From the cell containing the given text, extract its center point as [X, Y] coordinate. 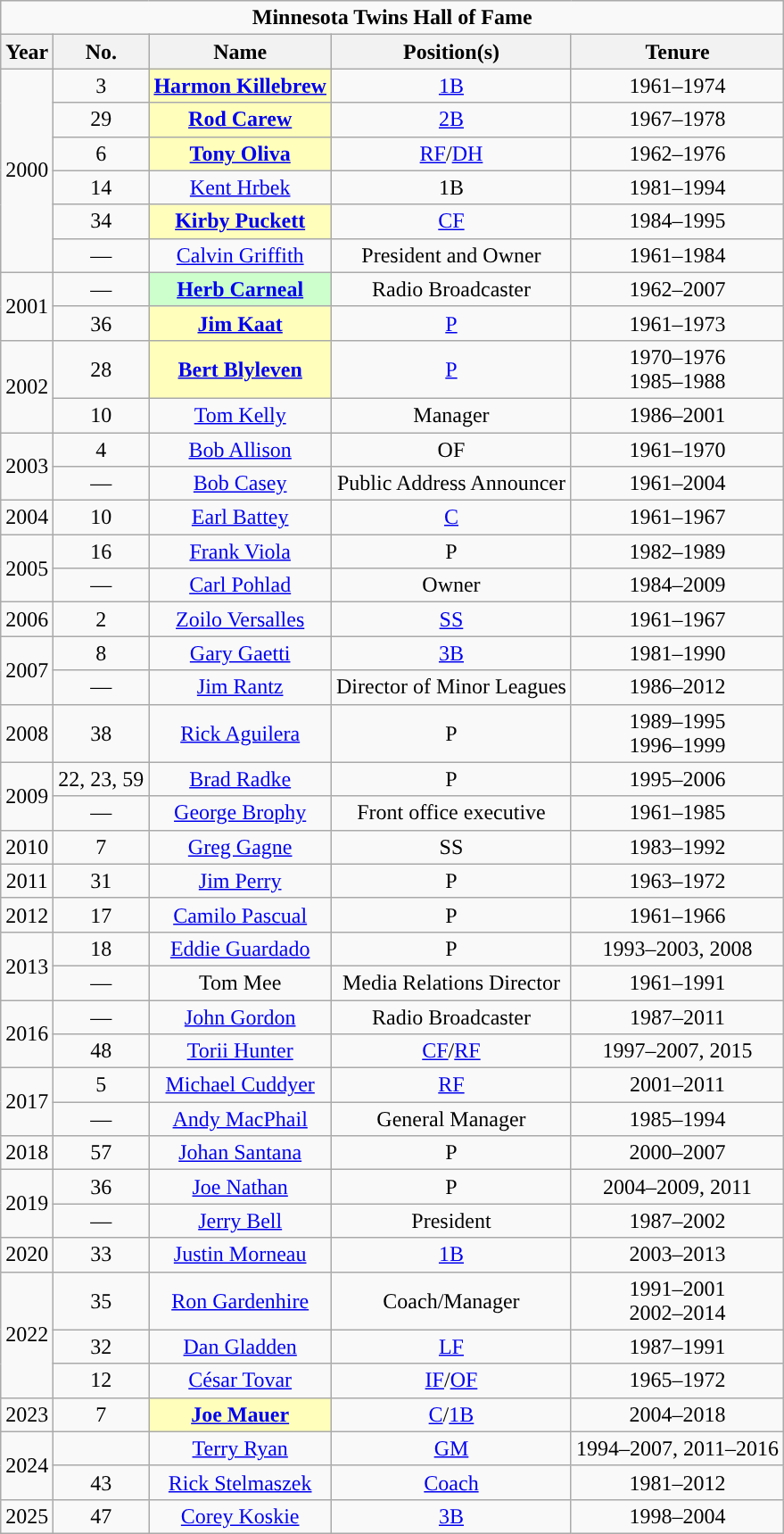
14 [102, 187]
31 [102, 881]
Bob Allison [241, 449]
1984–2009 [677, 585]
2022 [27, 1335]
1985–1994 [677, 1119]
Name [241, 52]
1987–2002 [677, 1221]
2004–2018 [677, 1414]
57 [102, 1153]
2 [102, 619]
John Gordon [241, 1016]
2007 [27, 670]
2004 [27, 518]
Ron Gardenhire [241, 1301]
1981–1990 [677, 653]
1961–1970 [677, 449]
Eddie Guardado [241, 949]
2018 [27, 1153]
Director of Minor Leagues [451, 687]
2000–2007 [677, 1153]
28 [102, 369]
Joe Mauer [241, 1414]
5 [102, 1085]
2019 [27, 1204]
President and Owner [451, 255]
Johan Santana [241, 1153]
Zoilo Versalles [241, 619]
IF/OF [451, 1381]
1961–1985 [677, 813]
CF [451, 221]
Rick Aguilera [241, 734]
Carl Pohlad [241, 585]
1987–1991 [677, 1347]
1995–2006 [677, 779]
2017 [27, 1102]
2008 [27, 734]
2011 [27, 881]
48 [102, 1051]
3 [102, 86]
1994–2007, 2011–2016 [677, 1448]
1983–1992 [677, 847]
2002 [27, 386]
1961–1984 [677, 255]
1961–2004 [677, 484]
Brad Radke [241, 779]
George Brophy [241, 813]
17 [102, 915]
33 [102, 1255]
2009 [27, 796]
43 [102, 1482]
35 [102, 1301]
OF [451, 449]
Kent Hrbek [241, 187]
1986–2001 [677, 415]
1981–1994 [677, 187]
RF [451, 1085]
Media Relations Director [451, 983]
2025 [27, 1516]
2020 [27, 1255]
38 [102, 734]
Tony Oliva [241, 153]
8 [102, 653]
2024 [27, 1465]
Corey Koskie [241, 1516]
Jim Kaat [241, 323]
1970–19761985–1988 [677, 369]
2001 [27, 306]
General Manager [451, 1119]
2013 [27, 966]
Bert Blyleven [241, 369]
1961–1974 [677, 86]
C [451, 518]
1961–1973 [677, 323]
2016 [27, 1033]
34 [102, 221]
2B [451, 120]
2012 [27, 915]
18 [102, 949]
Jim Perry [241, 881]
2001–2011 [677, 1085]
Rod Carew [241, 120]
Rick Stelmaszek [241, 1482]
16 [102, 551]
Manager [451, 415]
Tom Mee [241, 983]
Owner [451, 585]
47 [102, 1516]
Calvin Griffith [241, 255]
Joe Nathan [241, 1187]
1965–1972 [677, 1381]
1987–2011 [677, 1016]
Tenure [677, 52]
1997–2007, 2015 [677, 1051]
1962–1976 [677, 153]
Terry Ryan [241, 1448]
1986–2012 [677, 687]
Michael Cuddyer [241, 1085]
29 [102, 120]
Kirby Puckett [241, 221]
1963–1972 [677, 881]
GM [451, 1448]
1962–2007 [677, 289]
4 [102, 449]
Earl Battey [241, 518]
2003–2013 [677, 1255]
Dan Gladden [241, 1347]
1982–1989 [677, 551]
C/1B [451, 1414]
1993–2003, 2008 [677, 949]
Front office executive [451, 813]
1989–19951996–1999 [677, 734]
Justin Morneau [241, 1255]
Harmon Killebrew [241, 86]
22, 23, 59 [102, 779]
Jerry Bell [241, 1221]
1961–1966 [677, 915]
Herb Carneal [241, 289]
LF [451, 1347]
1984–1995 [677, 221]
Coach [451, 1482]
1998–2004 [677, 1516]
Bob Casey [241, 484]
12 [102, 1381]
Frank Viola [241, 551]
1967–1978 [677, 120]
2005 [27, 568]
President [451, 1221]
6 [102, 153]
CF/RF [451, 1051]
1961–1991 [677, 983]
Position(s) [451, 52]
Torii Hunter [241, 1051]
1991–20012002–2014 [677, 1301]
2006 [27, 619]
Coach/Manager [451, 1301]
Tom Kelly [241, 415]
No. [102, 52]
Gary Gaetti [241, 653]
2010 [27, 847]
Year [27, 52]
2003 [27, 466]
Minnesota Twins Hall of Fame [392, 18]
Jim Rantz [241, 687]
César Tovar [241, 1381]
Andy MacPhail [241, 1119]
32 [102, 1347]
Greg Gagne [241, 847]
2023 [27, 1414]
2004–2009, 2011 [677, 1187]
Public Address Announcer [451, 484]
Camilo Pascual [241, 915]
RF/DH [451, 153]
1981–2012 [677, 1482]
2000 [27, 170]
